Search for the cell housing the specified text and yield its (X, Y) center coordinate. 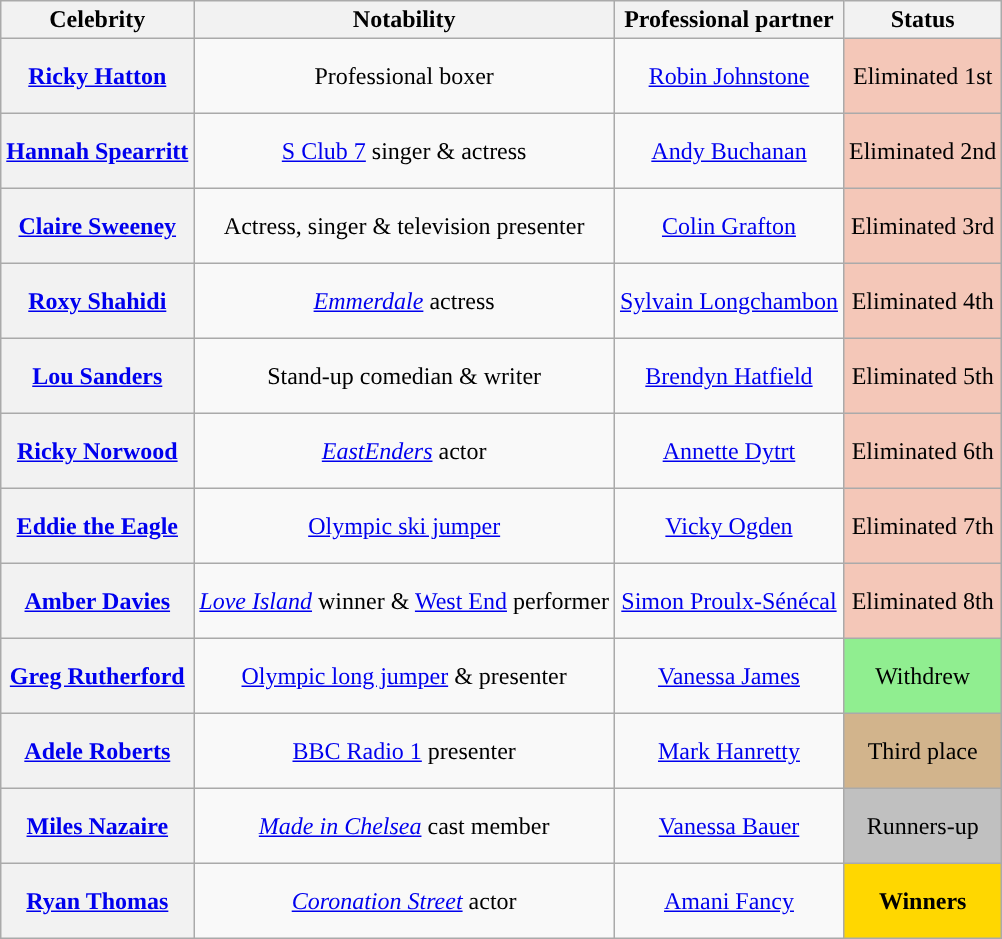
Annette Dytrt (728, 452)
Love Island winner & West End performer (404, 602)
Status (922, 20)
Olympic ski jumper (404, 526)
Hannah Spearritt (98, 152)
Miles Nazaire (98, 826)
Eliminated 7th (922, 526)
Eliminated 6th (922, 452)
Mark Hanretty (728, 752)
Celebrity (98, 20)
Vanessa James (728, 676)
Vicky Ogden (728, 526)
Eliminated 1st (922, 76)
Adele Roberts (98, 752)
Professional partner (728, 20)
Amani Fancy (728, 902)
Stand-up comedian & writer (404, 376)
Winners (922, 902)
Eddie the Eagle (98, 526)
Notability (404, 20)
Lou Sanders (98, 376)
Eliminated 2nd (922, 152)
Ricky Norwood (98, 452)
Olympic long jumper & presenter (404, 676)
Vanessa Bauer (728, 826)
Runners-up (922, 826)
Ricky Hatton (98, 76)
S Club 7 singer & actress (404, 152)
Actress, singer & television presenter (404, 226)
Claire Sweeney (98, 226)
Brendyn Hatfield (728, 376)
BBC Radio 1 presenter (404, 752)
Made in Chelsea cast member (404, 826)
Coronation Street actor (404, 902)
Professional boxer (404, 76)
Ryan Thomas (98, 902)
Roxy Shahidi (98, 302)
Eliminated 4th (922, 302)
Simon Proulx-Sénécal (728, 602)
Robin Johnstone (728, 76)
Emmerdale actress (404, 302)
Eliminated 3rd (922, 226)
Sylvain Longchambon (728, 302)
Colin Grafton (728, 226)
Eliminated 8th (922, 602)
EastEnders actor (404, 452)
Greg Rutherford (98, 676)
Third place (922, 752)
Withdrew (922, 676)
Eliminated 5th (922, 376)
Amber Davies (98, 602)
Andy Buchanan (728, 152)
